Identify which cell holds the provided text, then report its (x, y) central coordinate. 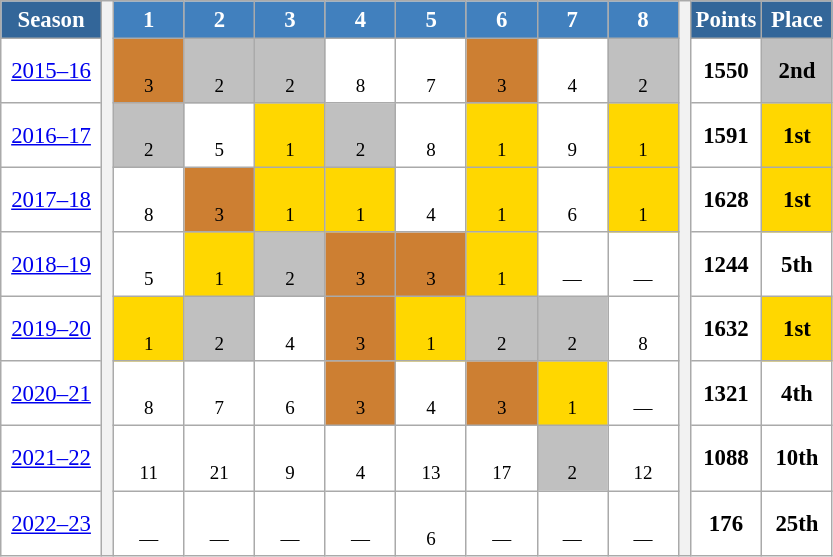
2022–23 (52, 524)
2016–17 (52, 136)
1088 (726, 458)
17 (502, 458)
11 (148, 458)
4th (798, 394)
2017–18 (52, 200)
2015–16 (52, 72)
2019–20 (52, 330)
Points (726, 20)
21 (220, 458)
1632 (726, 330)
13 (432, 458)
12 (644, 458)
Season (52, 20)
25th (798, 524)
1591 (726, 136)
2018–19 (52, 264)
1321 (726, 394)
1628 (726, 200)
2020–21 (52, 394)
2021–22 (52, 458)
1244 (726, 264)
176 (726, 524)
Place (798, 20)
5th (798, 264)
1550 (726, 72)
10th (798, 458)
2nd (798, 72)
